Provide the (x, y) coordinate of the cell's center where the given text is located.  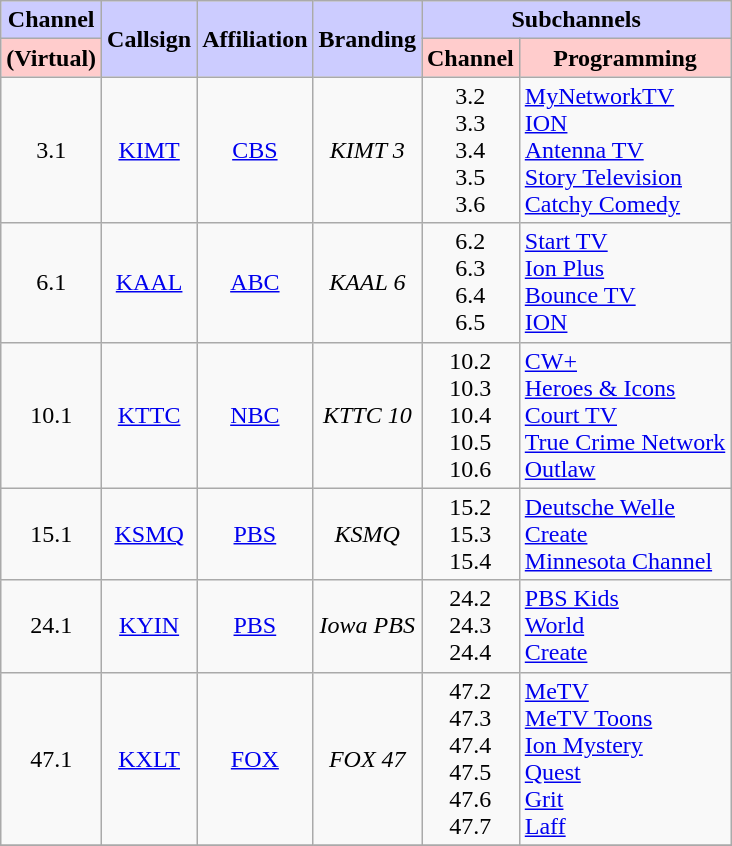
NBC (255, 415)
10.1 (52, 415)
47.1 (52, 758)
(Virtual) (52, 58)
CBS (255, 150)
MeTVMeTV ToonsIon MysteryQuestGritLaff (625, 758)
FOX 47 (367, 758)
MyNetworkTVIONAntenna TVStory TelevisionCatchy Comedy (625, 150)
CW+Heroes & IconsCourt TVTrue Crime NetworkOutlaw (625, 415)
10.210.310.410.510.6 (471, 415)
24.224.324.4 (471, 626)
3.23.33.43.53.6 (471, 150)
PBS KidsWorldCreate (625, 626)
FOX (255, 758)
Subchannels (576, 20)
6.1 (52, 282)
KIMT (150, 150)
Branding (367, 39)
Iowa PBS (367, 626)
KTTC (150, 415)
Deutsche WelleCreateMinnesota Channel (625, 534)
15.215.315.4 (471, 534)
47.247.347.447.547.647.7 (471, 758)
Affiliation (255, 39)
Callsign (150, 39)
Start TVIon PlusBounce TVION (625, 282)
KAAL (150, 282)
KIMT 3 (367, 150)
Programming (625, 58)
KTTC 10 (367, 415)
KAAL 6 (367, 282)
KYIN (150, 626)
15.1 (52, 534)
6.26.36.46.5 (471, 282)
24.1 (52, 626)
KXLT (150, 758)
3.1 (52, 150)
ABC (255, 282)
